For the text-containing cell, return its midpoint in (x, y) coordinate format. 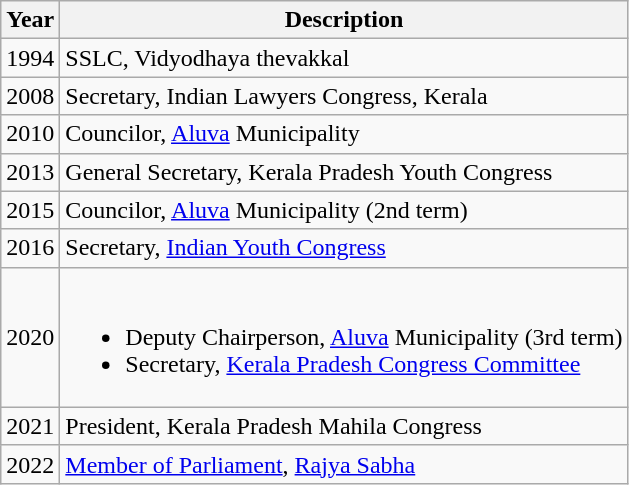
2016 (30, 248)
2022 (30, 464)
Description (344, 20)
2020 (30, 337)
Councilor, Aluva Municipality (2nd term) (344, 210)
Councilor, Aluva Municipality (344, 134)
Secretary, Indian Youth Congress (344, 248)
2015 (30, 210)
2010 (30, 134)
President, Kerala Pradesh Mahila Congress (344, 426)
Year (30, 20)
1994 (30, 58)
2008 (30, 96)
Secretary, Indian Lawyers Congress, Kerala (344, 96)
Deputy Chairperson, Aluva Municipality (3rd term)Secretary, Kerala Pradesh Congress Committee (344, 337)
General Secretary, Kerala Pradesh Youth Congress (344, 172)
2021 (30, 426)
SSLC, Vidyodhaya thevakkal (344, 58)
Member of Parliament, Rajya Sabha (344, 464)
2013 (30, 172)
